Provide the [x, y] coordinate of the cell's center where the given text is located.  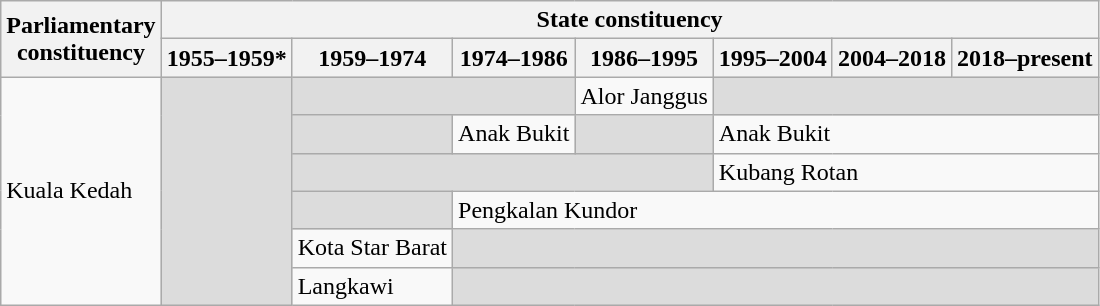
Kuala Kedah [81, 191]
1959–1974 [372, 58]
Kota Star Barat [372, 248]
1955–1959* [226, 58]
2018–present [1024, 58]
Parliamentaryconstituency [81, 39]
Langkawi [372, 286]
Pengkalan Kundor [776, 210]
1995–2004 [772, 58]
Alor Janggus [644, 96]
Kubang Rotan [906, 172]
1986–1995 [644, 58]
State constituency [630, 20]
2004–2018 [892, 58]
1974–1986 [514, 58]
